Determine the [X, Y] coordinate at the center of the cell enclosing the given text.  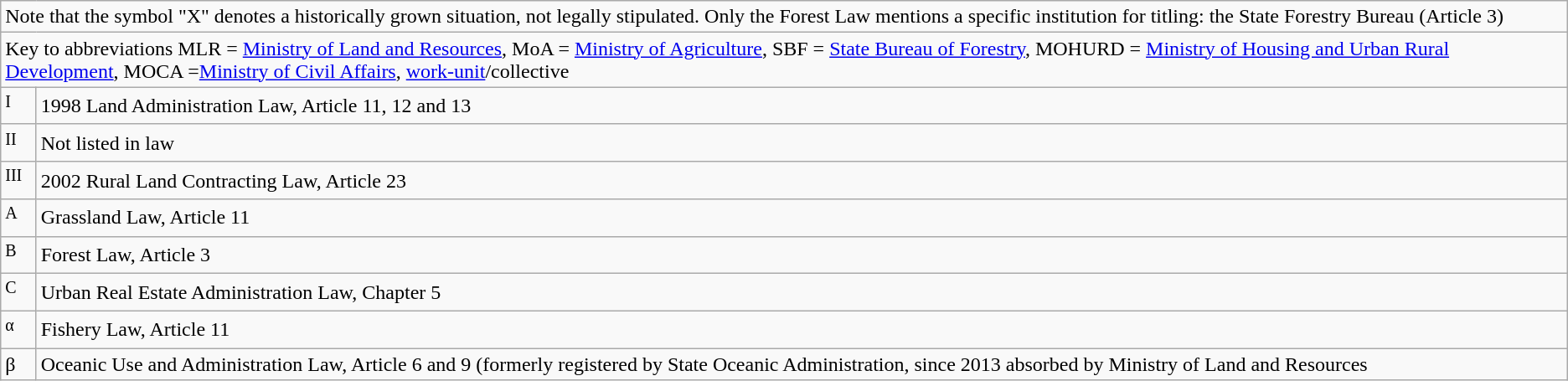
Grassland Law, Article 11 [802, 218]
B [18, 255]
Forest Law, Article 3 [802, 255]
C [18, 293]
β [18, 364]
Fishery Law, Article 11 [802, 330]
Not listed in law [802, 142]
α [18, 330]
II [18, 142]
A [18, 218]
1998 Land Administration Law, Article 11, 12 and 13 [802, 106]
2002 Rural Land Contracting Law, Article 23 [802, 181]
I [18, 106]
Urban Real Estate Administration Law, Chapter 5 [802, 293]
III [18, 181]
